Pinpoint the cell where the given text exists, returning its [x, y] midpoint coordinate. 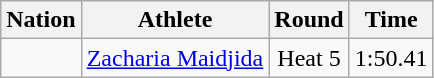
Athlete [175, 20]
Zacharia Maidjida [175, 58]
1:50.41 [391, 58]
Heat 5 [309, 58]
Nation [41, 20]
Time [391, 20]
Round [309, 20]
